Return (X, Y) of the center of cell containing provided text 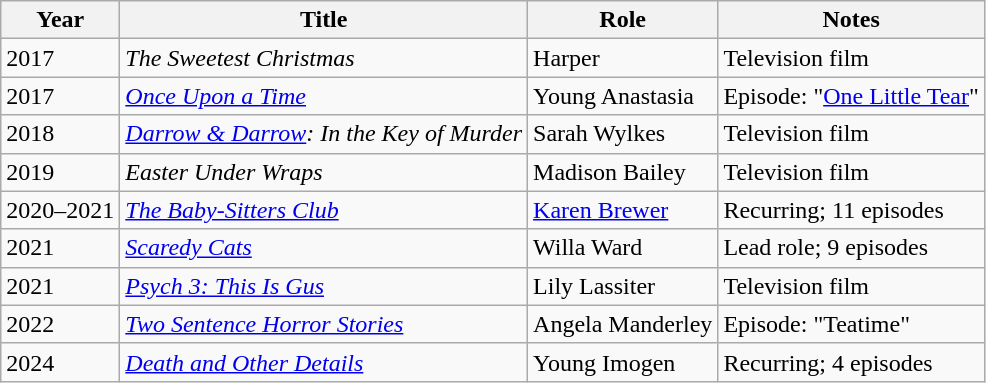
2024 (60, 362)
Year (60, 20)
2018 (60, 134)
Episode: "Teatime" (851, 324)
Death and Other Details (324, 362)
Young Anastasia (623, 96)
2020–2021 (60, 210)
Two Sentence Horror Stories (324, 324)
Sarah Wylkes (623, 134)
Once Upon a Time (324, 96)
Episode: "One Little Tear" (851, 96)
2019 (60, 172)
Psych 3: This Is Gus (324, 286)
The Sweetest Christmas (324, 58)
Karen Brewer (623, 210)
Angela Manderley (623, 324)
Lily Lassiter (623, 286)
Young Imogen (623, 362)
Title (324, 20)
Easter Under Wraps (324, 172)
Scaredy Cats (324, 248)
Madison Bailey (623, 172)
Recurring; 4 episodes (851, 362)
Notes (851, 20)
Recurring; 11 episodes (851, 210)
Role (623, 20)
Harper (623, 58)
Willa Ward (623, 248)
Darrow & Darrow: In the Key of Murder (324, 134)
2022 (60, 324)
Lead role; 9 episodes (851, 248)
The Baby-Sitters Club (324, 210)
